Detect which cell encompasses the target text, then output its [X, Y] center coordinate. 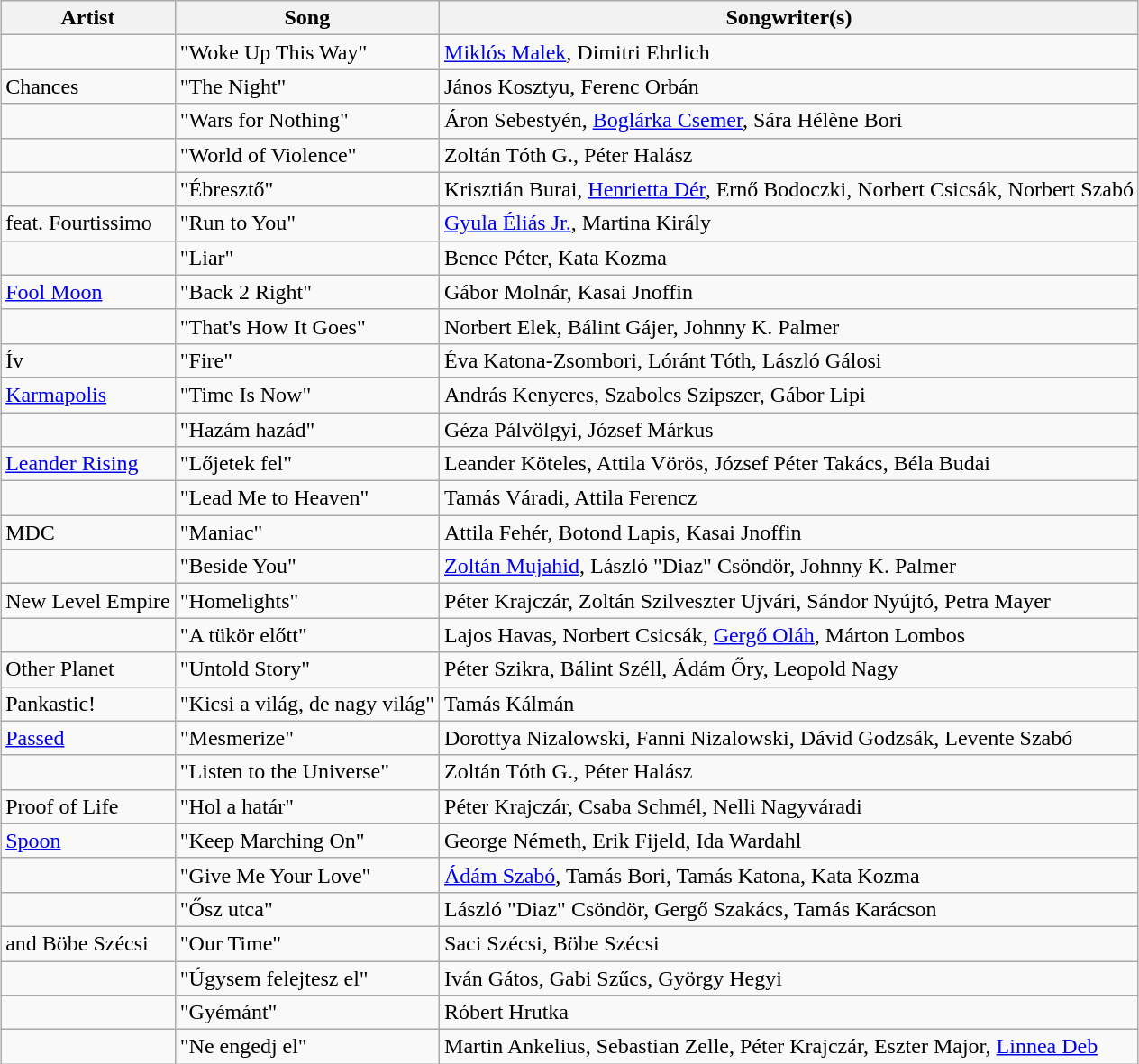
"Homelights" [306, 601]
Passed [88, 738]
"Run to You" [306, 223]
Artist [88, 18]
feat. Fourtissimo [88, 223]
MDC [88, 532]
"That's How It Goes" [306, 326]
"World of Violence" [306, 155]
Chances [88, 86]
Songwriter(s) [789, 18]
Péter Krajczár, Zoltán Szilveszter Ujvári, Sándor Nyújtó, Petra Mayer [789, 601]
"Beside You" [306, 567]
Gyula Éliás Jr., Martina Király [789, 223]
and Böbe Szécsi [88, 943]
Other Planet [88, 669]
János Kosztyu, Ferenc Orbán [789, 86]
"Keep Marching On" [306, 841]
László "Diaz" Csöndör, Gergő Szakács, Tamás Karácson [789, 909]
"Hol a határ" [306, 806]
Pankastic! [88, 704]
"Lőjetek fel" [306, 464]
"Wars for Nothing" [306, 121]
Gábor Molnár, Kasai Jnoffin [789, 292]
Péter Szikra, Bálint Széll, Ádám Őry, Leopold Nagy [789, 669]
"Gyémánt" [306, 1013]
"Maniac" [306, 532]
"Time Is Now" [306, 395]
New Level Empire [88, 601]
András Kenyeres, Szabolcs Szipszer, Gábor Lipi [789, 395]
"The Night" [306, 86]
Éva Katona-Zsombori, Lóránt Tóth, László Gálosi [789, 360]
"Listen to the Universe" [306, 772]
Zoltán Mujahid, László "Diaz" Csöndör, Johnny K. Palmer [789, 567]
"Ne engedj el" [306, 1047]
"Ébresztő" [306, 189]
"Untold Story" [306, 669]
"Lead Me to Heaven" [306, 498]
"Back 2 Right" [306, 292]
Krisztián Burai, Henrietta Dér, Ernő Bodoczki, Norbert Csicsák, Norbert Szabó [789, 189]
"Fire" [306, 360]
Attila Fehér, Botond Lapis, Kasai Jnoffin [789, 532]
"Our Time" [306, 943]
Fool Moon [88, 292]
Iván Gátos, Gabi Szűcs, György Hegyi [789, 978]
Ádám Szabó, Tamás Bori, Tamás Katona, Kata Kozma [789, 875]
Karmapolis [88, 395]
"Úgysem felejtesz el" [306, 978]
Proof of Life [88, 806]
"Kicsi a világ, de nagy világ" [306, 704]
Martin Ankelius, Sebastian Zelle, Péter Krajczár, Eszter Major, Linnea Deb [789, 1047]
Lajos Havas, Norbert Csicsák, Gergő Oláh, Márton Lombos [789, 635]
"A tükör előtt" [306, 635]
Ív [88, 360]
"Ősz utca" [306, 909]
Saci Szécsi, Böbe Szécsi [789, 943]
"Liar" [306, 258]
George Németh, Erik Fijeld, Ida Wardahl [789, 841]
"Hazám hazád" [306, 430]
Tamás Váradi, Attila Ferencz [789, 498]
"Give Me Your Love" [306, 875]
Song [306, 18]
Spoon [88, 841]
Dorottya Nizalowski, Fanni Nizalowski, Dávid Godzsák, Levente Szabó [789, 738]
Bence Péter, Kata Kozma [789, 258]
Róbert Hrutka [789, 1013]
Áron Sebestyén, Boglárka Csemer, Sára Hélène Bori [789, 121]
Péter Krajczár, Csaba Schmél, Nelli Nagyváradi [789, 806]
Tamás Kálmán [789, 704]
Leander Rising [88, 464]
Leander Köteles, Attila Vörös, József Péter Takács, Béla Budai [789, 464]
"Mesmerize" [306, 738]
"Woke Up This Way" [306, 52]
Géza Pálvölgyi, József Márkus [789, 430]
Miklós Malek, Dimitri Ehrlich [789, 52]
Norbert Elek, Bálint Gájer, Johnny K. Palmer [789, 326]
